Find where the given text appears and provide that cell's center as [x, y] coordinate. 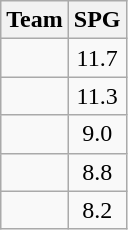
11.3 [97, 96]
8.2 [97, 210]
SPG [97, 20]
9.0 [97, 134]
8.8 [97, 172]
11.7 [97, 58]
Team [35, 20]
